From the cell containing the given text, extract its center point as (x, y) coordinate. 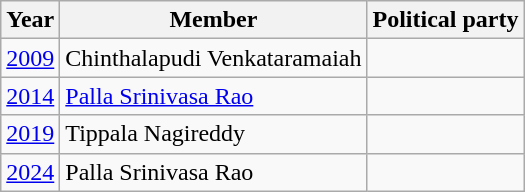
Tippala Nagireddy (214, 134)
Chinthalapudi Venkataramaiah (214, 58)
2024 (30, 172)
2019 (30, 134)
2014 (30, 96)
Political party (446, 20)
Year (30, 20)
2009 (30, 58)
Member (214, 20)
